Extract the (x, y) coordinate from the center of the cell holding the provided text.  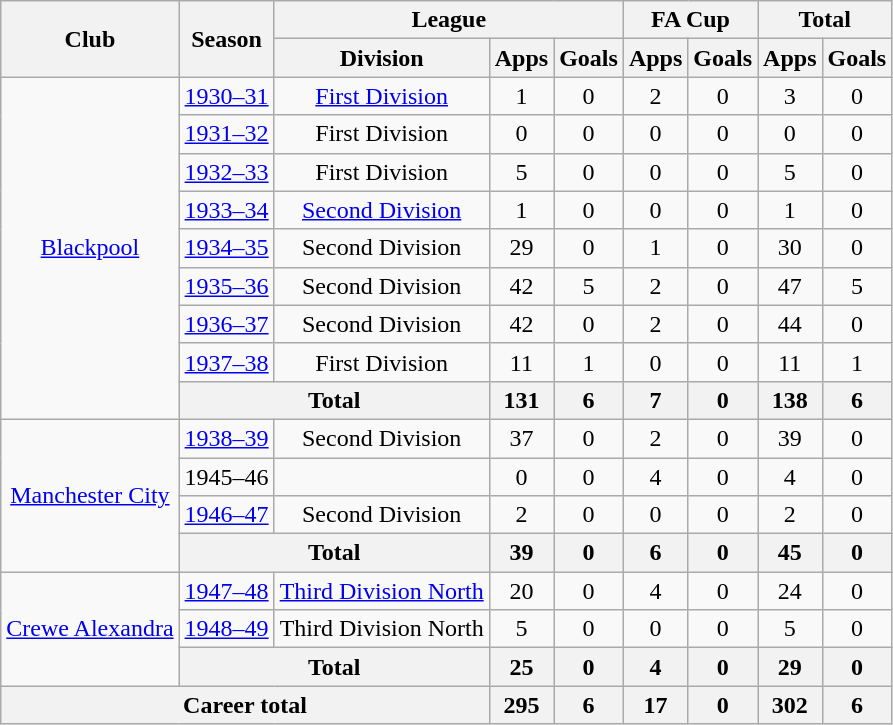
24 (790, 591)
1934–35 (226, 248)
1945–46 (226, 477)
1931–32 (226, 134)
Career total (245, 705)
7 (655, 400)
20 (521, 591)
Club (90, 39)
302 (790, 705)
1946–47 (226, 515)
1935–36 (226, 286)
Division (382, 58)
1948–49 (226, 629)
1930–31 (226, 96)
25 (521, 667)
30 (790, 248)
Crewe Alexandra (90, 629)
44 (790, 324)
1947–48 (226, 591)
3 (790, 96)
1938–39 (226, 438)
League (448, 20)
138 (790, 400)
45 (790, 553)
Blackpool (90, 248)
1932–33 (226, 172)
1937–38 (226, 362)
295 (521, 705)
1936–37 (226, 324)
Manchester City (90, 495)
131 (521, 400)
1933–34 (226, 210)
Season (226, 39)
47 (790, 286)
17 (655, 705)
37 (521, 438)
FA Cup (690, 20)
